Detect which cell encompasses the target text, then output its [X, Y] center coordinate. 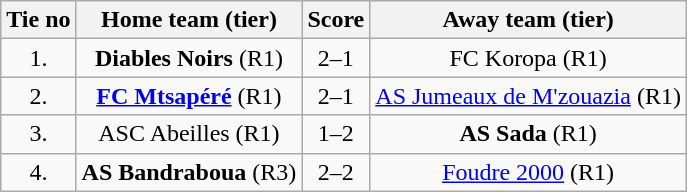
Foudre 2000 (R1) [528, 172]
4. [38, 172]
Away team (tier) [528, 20]
2–2 [336, 172]
Tie no [38, 20]
AS Bandraboua (R3) [189, 172]
AS Jumeaux de M'zouazia (R1) [528, 96]
FC Koropa (R1) [528, 58]
FC Mtsapéré (R1) [189, 96]
Diables Noirs (R1) [189, 58]
AS Sada (R1) [528, 134]
1. [38, 58]
ASC Abeilles (R1) [189, 134]
1–2 [336, 134]
2. [38, 96]
3. [38, 134]
Home team (tier) [189, 20]
Score [336, 20]
